Extract the (X, Y) coordinate from the center of the cell holding the provided text.  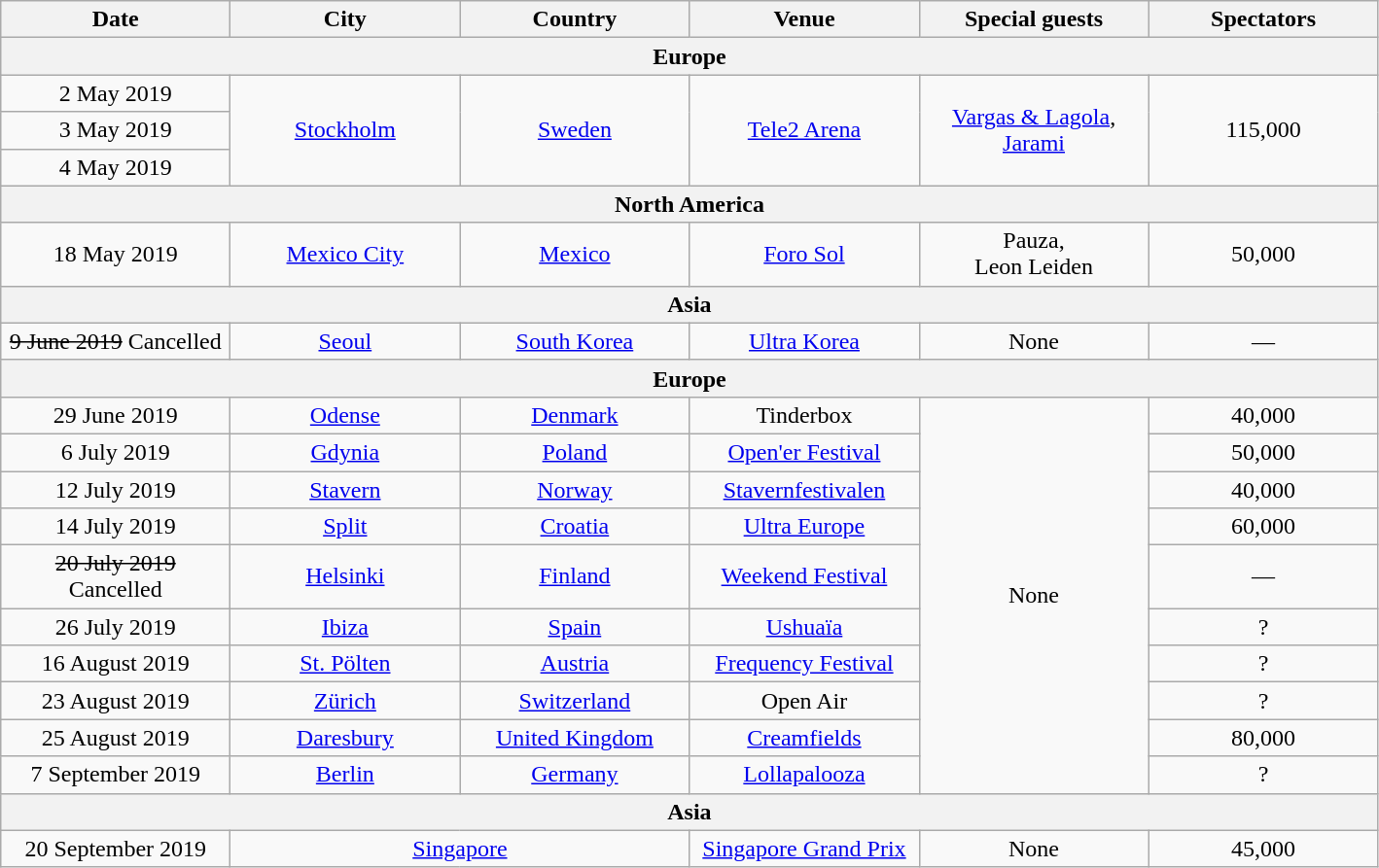
3 May 2019 (116, 130)
City (345, 19)
Tele2 Arena (804, 130)
6 July 2019 (116, 452)
Finland (575, 577)
Stavern (345, 489)
Ultra Europe (804, 527)
16 August 2019 (116, 664)
Ibiza (345, 627)
Seoul (345, 341)
2 May 2019 (116, 93)
26 July 2019 (116, 627)
Switzerland (575, 701)
20 July 2019 Cancelled (116, 577)
80,000 (1263, 738)
Mexico City (345, 255)
Mexico (575, 255)
Ultra Korea (804, 341)
23 August 2019 (116, 701)
Pauza,Leon Leiden (1034, 255)
Vargas & Lagola,Jarami (1034, 130)
Stockholm (345, 130)
Croatia (575, 527)
9 June 2019 Cancelled (116, 341)
Foro Sol (804, 255)
18 May 2019 (116, 255)
Poland (575, 452)
Spain (575, 627)
Stavernfestivalen (804, 489)
Spectators (1263, 19)
Singapore Grand Prix (804, 849)
Austria (575, 664)
Frequency Festival (804, 664)
Germany (575, 775)
Odense (345, 415)
Split (345, 527)
Gdynia (345, 452)
12 July 2019 (116, 489)
Lollapalooza (804, 775)
St. Pölten (345, 664)
Open Air (804, 701)
United Kingdom (575, 738)
Norway (575, 489)
Venue (804, 19)
115,000 (1263, 130)
4 May 2019 (116, 167)
Denmark (575, 415)
North America (689, 204)
Singapore (460, 849)
Weekend Festival (804, 577)
Open'er Festival (804, 452)
Tinderbox (804, 415)
South Korea (575, 341)
Creamfields (804, 738)
Date (116, 19)
29 June 2019 (116, 415)
Special guests (1034, 19)
60,000 (1263, 527)
14 July 2019 (116, 527)
20 September 2019 (116, 849)
45,000 (1263, 849)
25 August 2019 (116, 738)
Daresbury (345, 738)
Helsinki (345, 577)
Ushuaïa (804, 627)
Zürich (345, 701)
Country (575, 19)
7 September 2019 (116, 775)
Berlin (345, 775)
Sweden (575, 130)
